Search for the cell housing the specified text and yield its (X, Y) center coordinate. 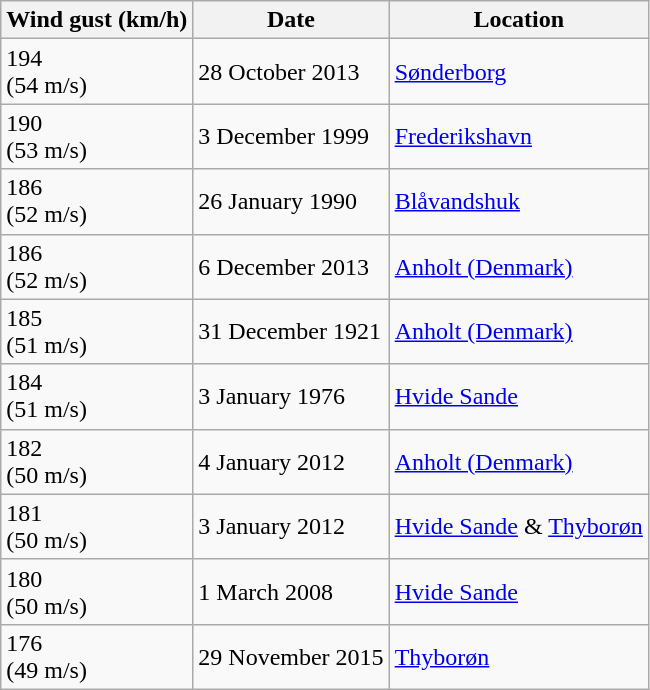
190(53 m/s) (97, 136)
3 December 1999 (291, 136)
1 March 2008 (291, 592)
Wind gust (km/h) (97, 20)
176(49 m/s) (97, 656)
Thyborøn (518, 656)
Sønderborg (518, 72)
Date (291, 20)
29 November 2015 (291, 656)
31 December 1921 (291, 332)
194(54 m/s) (97, 72)
Location (518, 20)
Hvide Sande & Thyborøn (518, 526)
180(50 m/s) (97, 592)
26 January 1990 (291, 202)
3 January 1976 (291, 396)
3 January 2012 (291, 526)
4 January 2012 (291, 462)
184(51 m/s) (97, 396)
Frederikshavn (518, 136)
Blåvandshuk (518, 202)
181(50 m/s) (97, 526)
182(50 m/s) (97, 462)
6 December 2013 (291, 266)
28 October 2013 (291, 72)
185(51 m/s) (97, 332)
